For the text-containing cell, return its midpoint in (X, Y) coordinate format. 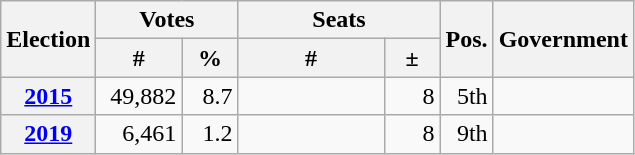
± (412, 58)
% (210, 58)
8.7 (210, 96)
Election (48, 39)
49,882 (139, 96)
2019 (48, 134)
Votes (167, 20)
Pos. (466, 39)
2015 (48, 96)
6,461 (139, 134)
Seats (339, 20)
9th (466, 134)
5th (466, 96)
Government (563, 39)
1.2 (210, 134)
